Find where the given text appears and provide that cell's center as [x, y] coordinate. 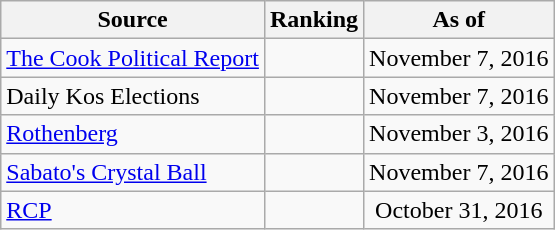
Sabato's Crystal Ball [133, 172]
RCP [133, 210]
Source [133, 20]
November 3, 2016 [459, 134]
Rothenberg [133, 134]
October 31, 2016 [459, 210]
Ranking [314, 20]
The Cook Political Report [133, 58]
Daily Kos Elections [133, 96]
As of [459, 20]
